Search for the cell housing the specified text and yield its (x, y) center coordinate. 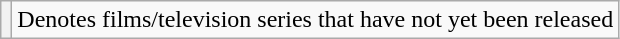
Denotes films/television series that have not yet been released (316, 20)
